Identify which cell holds the provided text, then report its [x, y] central coordinate. 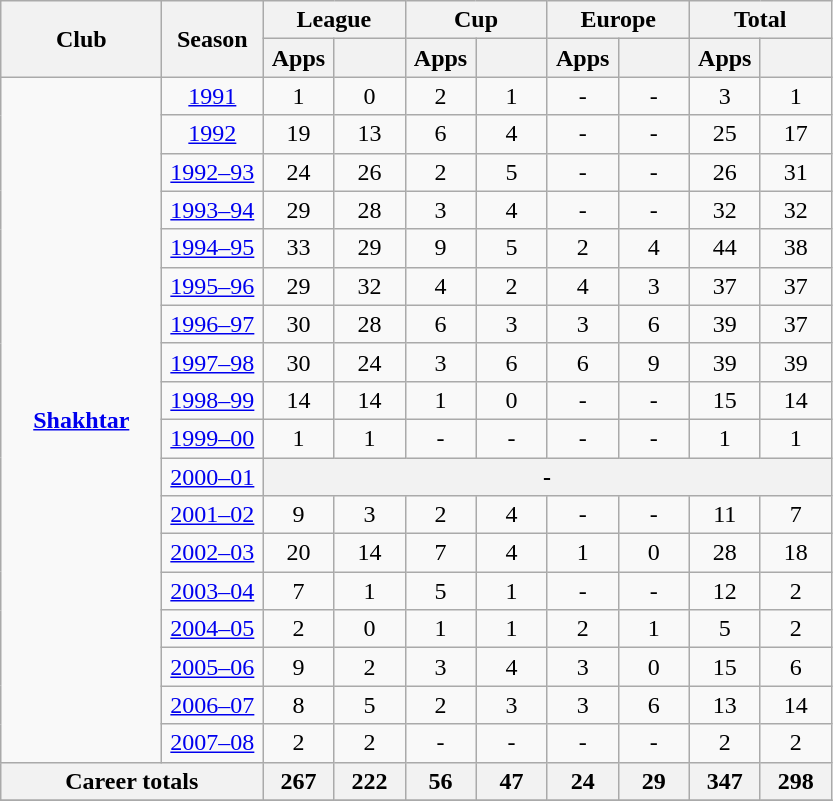
1994–95 [212, 248]
347 [724, 781]
2002–03 [212, 553]
1998–99 [212, 400]
2005–06 [212, 667]
Career totals [132, 781]
1997–98 [212, 362]
18 [796, 553]
38 [796, 248]
1992–93 [212, 172]
1992 [212, 134]
1996–97 [212, 324]
11 [724, 515]
44 [724, 248]
20 [298, 553]
Shakhtar [82, 420]
222 [370, 781]
2006–07 [212, 705]
17 [796, 134]
8 [298, 705]
2004–05 [212, 629]
1993–94 [212, 210]
2007–08 [212, 743]
2000–01 [212, 477]
33 [298, 248]
Europe [618, 20]
Cup [476, 20]
31 [796, 172]
47 [512, 781]
267 [298, 781]
25 [724, 134]
Total [760, 20]
2003–04 [212, 591]
1995–96 [212, 286]
1991 [212, 96]
12 [724, 591]
Club [82, 39]
Season [212, 39]
League [334, 20]
298 [796, 781]
56 [440, 781]
2001–02 [212, 515]
19 [298, 134]
1999–00 [212, 438]
